Detect which cell encompasses the target text, then output its (X, Y) center coordinate. 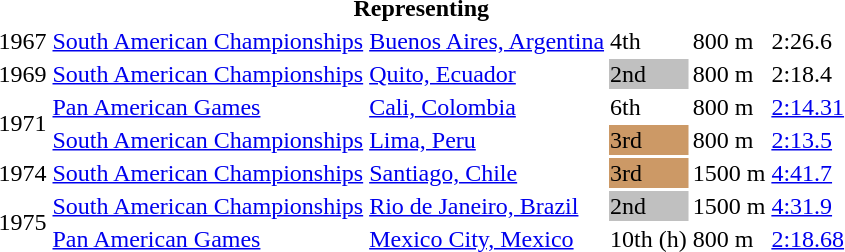
4th (649, 41)
Pan American Games (208, 107)
Santiago, Chile (487, 173)
Cali, Colombia (487, 107)
Lima, Peru (487, 140)
6th (649, 107)
Buenos Aires, Argentina (487, 41)
Rio de Janeiro, Brazil (487, 206)
Quito, Ecuador (487, 74)
